Provide the (X, Y) coordinate of the cell's center where the given text is located.  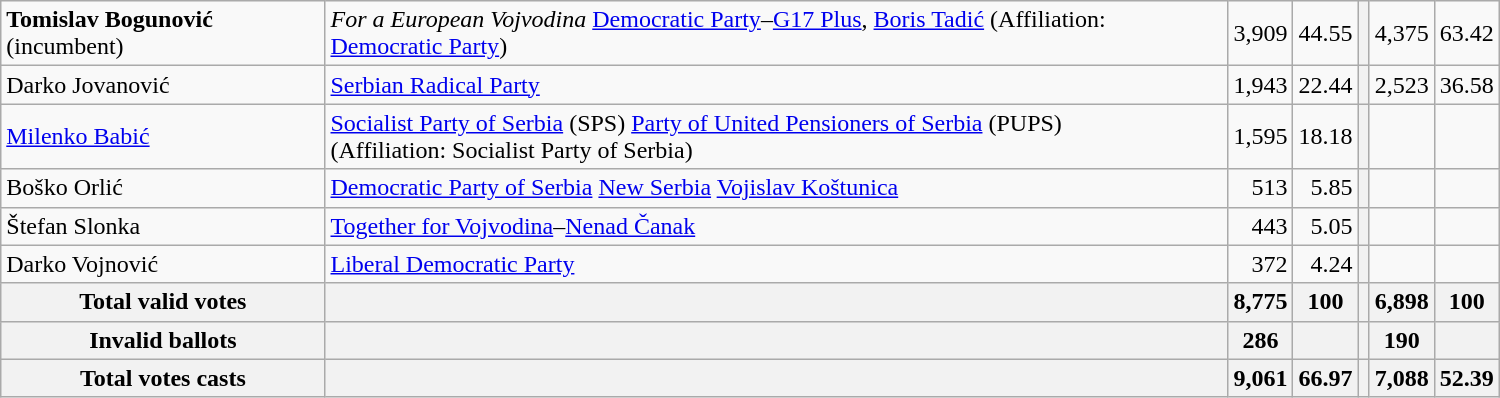
5.85 (1326, 188)
Democratic Party of Serbia New Serbia Vojislav Koštunica (776, 188)
Liberal Democratic Party (776, 264)
Total valid votes (163, 302)
8,775 (1260, 302)
63.42 (1466, 34)
2,523 (1402, 85)
Darko Vojnović (163, 264)
Boško Orlić (163, 188)
443 (1260, 226)
190 (1402, 340)
36.58 (1466, 85)
1,943 (1260, 85)
Darko Jovanović (163, 85)
4,375 (1402, 34)
286 (1260, 340)
Štefan Slonka (163, 226)
22.44 (1326, 85)
9,061 (1260, 378)
4.24 (1326, 264)
513 (1260, 188)
7,088 (1402, 378)
6,898 (1402, 302)
372 (1260, 264)
Serbian Radical Party (776, 85)
For a European Vojvodina Democratic Party–G17 Plus, Boris Tadić (Affiliation: Democratic Party) (776, 34)
Milenko Babić (163, 136)
Invalid ballots (163, 340)
Total votes casts (163, 378)
1,595 (1260, 136)
66.97 (1326, 378)
5.05 (1326, 226)
Socialist Party of Serbia (SPS) Party of United Pensioners of Serbia (PUPS)(Affiliation: Socialist Party of Serbia) (776, 136)
44.55 (1326, 34)
3,909 (1260, 34)
52.39 (1466, 378)
18.18 (1326, 136)
Tomislav Bogunović (incumbent) (163, 34)
Together for Vojvodina–Nenad Čanak (776, 226)
